Output the (X, Y) coordinate of the center of the cell containing the given text.  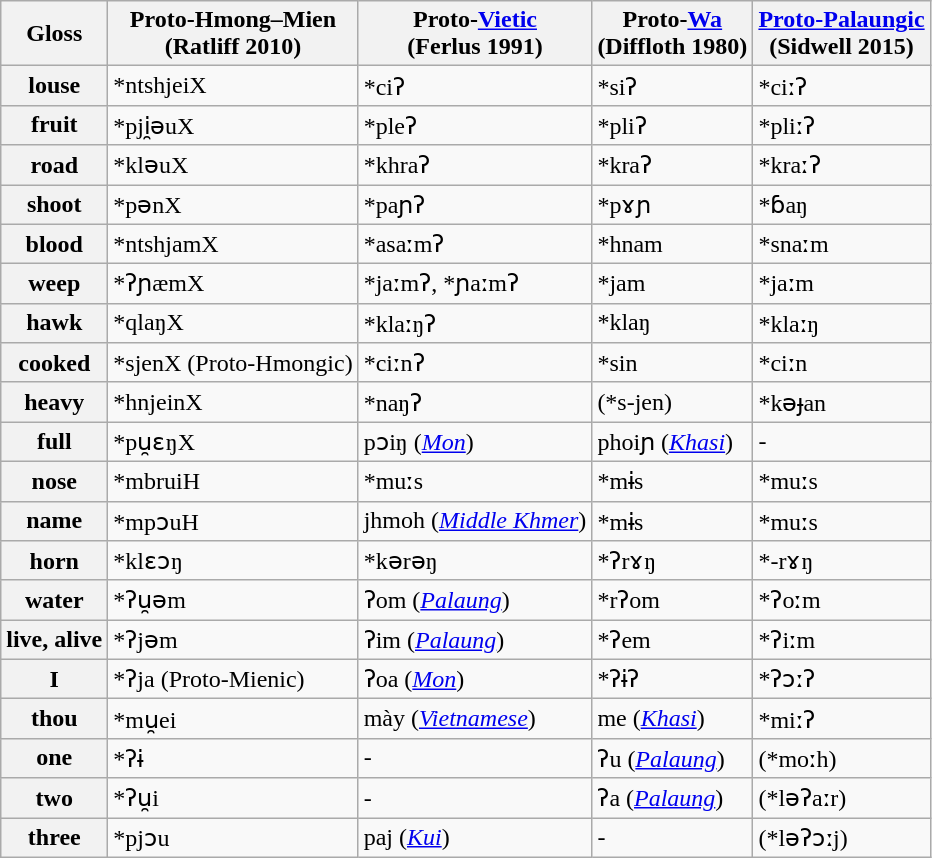
*ciːʔ (842, 86)
*ʔɔːʔ (842, 679)
*jaːm (842, 284)
*pɤɲ (672, 204)
*miːʔ (842, 719)
ʔoa (Mon) (475, 679)
I (54, 679)
phoiɲ (Khasi) (672, 442)
*qlaŋX (233, 323)
ʔim (Palaung) (475, 640)
*pliʔ (672, 125)
*ciːnʔ (475, 363)
*klaŋ (672, 323)
*hnjeinX (233, 402)
weep (54, 284)
(*ləʔaːr) (842, 798)
*ʔɨʔ (672, 679)
*pu̯ɛŋX (233, 442)
ʔa (Palaung) (672, 798)
*kraːʔ (842, 165)
*ʔu̯əm (233, 600)
mày (Vietnamese) (475, 719)
Proto-Vietic(Ferlus 1991) (475, 34)
*mu̯ei (233, 719)
(*moːh) (842, 758)
horn (54, 561)
blood (54, 244)
*hnam (672, 244)
*sin (672, 363)
hawk (54, 323)
nose (54, 481)
ʔom (Palaung) (475, 600)
*khraʔ (475, 165)
*mpɔuH (233, 521)
*siʔ (672, 86)
(*s-jen) (672, 402)
*rʔom (672, 600)
*sjenX (Proto-Hmongic) (233, 363)
*kraʔ (672, 165)
*jam (672, 284)
pɔiŋ (Mon) (475, 442)
Proto-Palaungic(Sidwell 2015) (842, 34)
*ʔem (672, 640)
*kləuX (233, 165)
heavy (54, 402)
*pjɔu (233, 838)
*ʔrɤŋ (672, 561)
*snaːm (842, 244)
louse (54, 86)
jhmoh (Middle Khmer) (475, 521)
fruit (54, 125)
thou (54, 719)
ʔu (Palaung) (672, 758)
Gloss (54, 34)
*ʔja (Proto-Mienic) (233, 679)
*naŋʔ (475, 402)
*klaːŋʔ (475, 323)
*jaːmʔ, *ɲaːmʔ (475, 284)
*ʔiːm (842, 640)
me (Khasi) (672, 719)
*asaːmʔ (475, 244)
road (54, 165)
*ʔɲæmX (233, 284)
*ʔɨ (233, 758)
(*ləʔɔːj) (842, 838)
*pji̯əuX (233, 125)
*klaːŋ (842, 323)
*ntshjamX (233, 244)
*klɛɔŋ (233, 561)
*ciːn (842, 363)
*ciʔ (475, 86)
full (54, 442)
Proto-Hmong–Mien(Ratliff 2010) (233, 34)
three (54, 838)
paj (Kui) (475, 838)
name (54, 521)
shoot (54, 204)
live, alive (54, 640)
*ʔjəm (233, 640)
*mbruiH (233, 481)
*kərəŋ (475, 561)
*kəɟan (842, 402)
*pliːʔ (842, 125)
*ɓaŋ (842, 204)
Proto-Wa(Diffloth 1980) (672, 34)
*-rɤŋ (842, 561)
*ʔu̯i (233, 798)
*ntshjeiX (233, 86)
water (54, 600)
*paɲʔ (475, 204)
cooked (54, 363)
two (54, 798)
*pleʔ (475, 125)
one (54, 758)
*pənX (233, 204)
*ʔoːm (842, 600)
